Return the [X, Y] coordinate for the center point of the cell that contains the specified text.  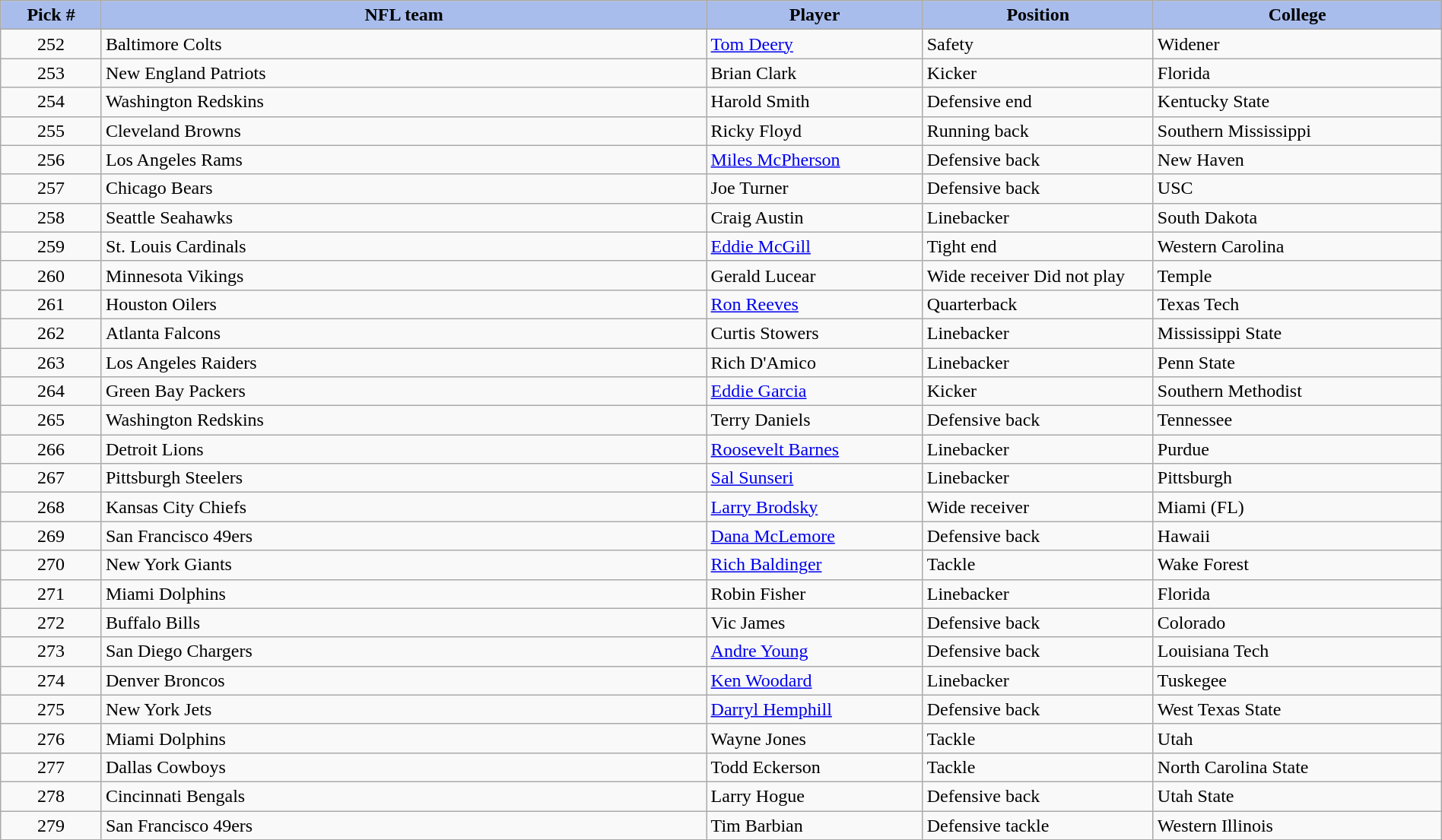
Wayne Jones [815, 738]
Seattle Seahawks [404, 217]
Southern Methodist [1297, 391]
275 [52, 709]
266 [52, 449]
Eddie McGill [815, 246]
Western Carolina [1297, 246]
265 [52, 420]
Ricky Floyd [815, 131]
263 [52, 363]
Colorado [1297, 623]
Running back [1037, 131]
New Haven [1297, 160]
Ron Reeves [815, 304]
269 [52, 536]
273 [52, 651]
Utah State [1297, 796]
Rich Baldinger [815, 565]
Tennessee [1297, 420]
Cleveland Browns [404, 131]
Rich D'Amico [815, 363]
Defensive end [1037, 102]
Curtis Stowers [815, 333]
Green Bay Packers [404, 391]
Robin Fisher [815, 594]
Penn State [1297, 363]
Roosevelt Barnes [815, 449]
Andre Young [815, 651]
Cincinnati Bengals [404, 796]
Houston Oilers [404, 304]
Los Angeles Raiders [404, 363]
NFL team [404, 15]
Vic James [815, 623]
272 [52, 623]
277 [52, 767]
Safety [1037, 44]
Dana McLemore [815, 536]
St. Louis Cardinals [404, 246]
South Dakota [1297, 217]
Wide receiver [1037, 507]
Tom Deery [815, 44]
268 [52, 507]
Minnesota Vikings [404, 275]
Chicago Bears [404, 189]
Eddie Garcia [815, 391]
Western Illinois [1297, 825]
Position [1037, 15]
Tight end [1037, 246]
Wake Forest [1297, 565]
Louisiana Tech [1297, 651]
Purdue [1297, 449]
Brian Clark [815, 73]
256 [52, 160]
College [1297, 15]
261 [52, 304]
Ken Woodard [815, 680]
North Carolina State [1297, 767]
Pittsburgh Steelers [404, 478]
252 [52, 44]
Quarterback [1037, 304]
New York Jets [404, 709]
270 [52, 565]
Los Angeles Rams [404, 160]
Gerald Lucear [815, 275]
Larry Brodsky [815, 507]
Utah [1297, 738]
257 [52, 189]
274 [52, 680]
Craig Austin [815, 217]
Joe Turner [815, 189]
Widener [1297, 44]
Tim Barbian [815, 825]
Temple [1297, 275]
Detroit Lions [404, 449]
Darryl Hemphill [815, 709]
Miami (FL) [1297, 507]
Miles McPherson [815, 160]
Baltimore Colts [404, 44]
Tuskegee [1297, 680]
Hawaii [1297, 536]
259 [52, 246]
267 [52, 478]
Dallas Cowboys [404, 767]
New York Giants [404, 565]
Texas Tech [1297, 304]
Atlanta Falcons [404, 333]
Player [815, 15]
Southern Mississippi [1297, 131]
Buffalo Bills [404, 623]
Mississippi State [1297, 333]
West Texas State [1297, 709]
278 [52, 796]
San Diego Chargers [404, 651]
276 [52, 738]
271 [52, 594]
Kentucky State [1297, 102]
Sal Sunseri [815, 478]
Todd Eckerson [815, 767]
253 [52, 73]
USC [1297, 189]
Defensive tackle [1037, 825]
Larry Hogue [815, 796]
Wide receiver Did not play [1037, 275]
258 [52, 217]
264 [52, 391]
Denver Broncos [404, 680]
255 [52, 131]
260 [52, 275]
254 [52, 102]
New England Patriots [404, 73]
279 [52, 825]
Pittsburgh [1297, 478]
Kansas City Chiefs [404, 507]
Terry Daniels [815, 420]
Pick # [52, 15]
262 [52, 333]
Harold Smith [815, 102]
